Find where the given text appears and provide that cell's center as [x, y] coordinate. 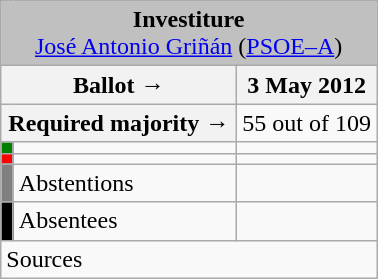
Required majority → [119, 123]
InvestitureJosé Antonio Griñán (PSOE–A) [189, 34]
Abstentions [125, 183]
Ballot → [119, 85]
55 out of 109 [307, 123]
Absentees [125, 221]
3 May 2012 [307, 85]
Sources [189, 259]
